From the cell containing the given text, extract its center point as (x, y) coordinate. 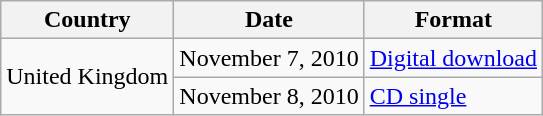
CD single (453, 96)
Date (269, 20)
United Kingdom (88, 77)
Digital download (453, 58)
November 8, 2010 (269, 96)
Country (88, 20)
November 7, 2010 (269, 58)
Format (453, 20)
